Extract the (x, y) coordinate from the center of the cell holding the provided text.  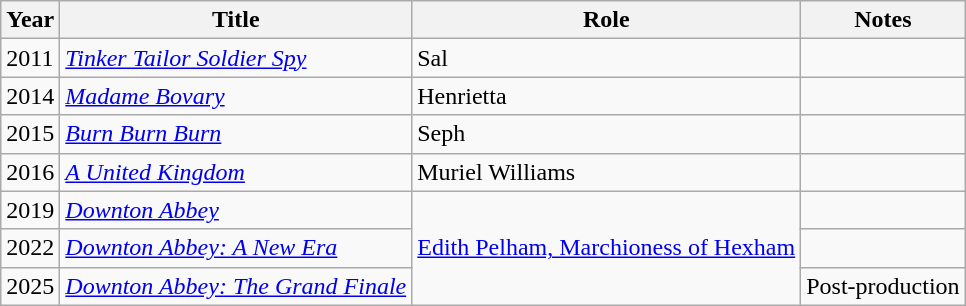
Role (606, 20)
Edith Pelham, Marchioness of Hexham (606, 248)
Seph (606, 134)
Year (30, 20)
Madame Bovary (236, 96)
Downton Abbey: The Grand Finale (236, 286)
Notes (883, 20)
Burn Burn Burn (236, 134)
Muriel Williams (606, 172)
2014 (30, 96)
Downton Abbey (236, 210)
2022 (30, 248)
Post-production (883, 286)
2019 (30, 210)
Henrietta (606, 96)
Tinker Tailor Soldier Spy (236, 58)
Downton Abbey: A New Era (236, 248)
2016 (30, 172)
Sal (606, 58)
A United Kingdom (236, 172)
2025 (30, 286)
Title (236, 20)
2015 (30, 134)
2011 (30, 58)
